Pinpoint the cell where the given text exists, returning its (X, Y) midpoint coordinate. 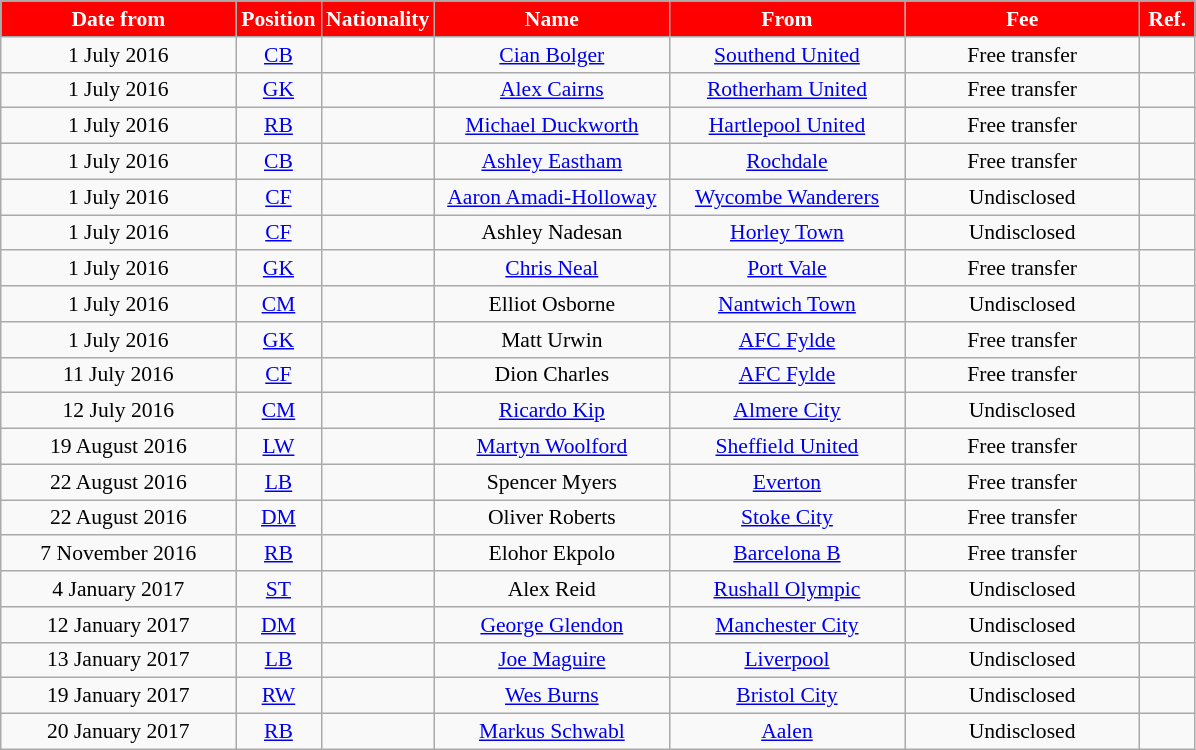
Spencer Myers (552, 482)
Wes Burns (552, 696)
Wycombe Wanderers (786, 197)
20 January 2017 (118, 732)
Liverpool (786, 660)
Rushall Olympic (786, 589)
Alex Cairns (552, 90)
Ref. (1168, 19)
Joe Maguire (552, 660)
Elliot Osborne (552, 304)
Nationality (378, 19)
RW (278, 696)
Sheffield United (786, 447)
Ashley Eastham (552, 162)
Ricardo Kip (552, 411)
Barcelona B (786, 554)
19 August 2016 (118, 447)
Almere City (786, 411)
George Glendon (552, 625)
Position (278, 19)
Port Vale (786, 269)
Aalen (786, 732)
Chris Neal (552, 269)
12 January 2017 (118, 625)
Cian Bolger (552, 55)
Martyn Woolford (552, 447)
Dion Charles (552, 375)
Fee (1022, 19)
11 July 2016 (118, 375)
Everton (786, 482)
Aaron Amadi-Holloway (552, 197)
From (786, 19)
7 November 2016 (118, 554)
Rochdale (786, 162)
ST (278, 589)
Nantwich Town (786, 304)
Manchester City (786, 625)
Rotherham United (786, 90)
4 January 2017 (118, 589)
Southend United (786, 55)
Horley Town (786, 233)
19 January 2017 (118, 696)
Date from (118, 19)
Ashley Nadesan (552, 233)
Michael Duckworth (552, 126)
13 January 2017 (118, 660)
Bristol City (786, 696)
Name (552, 19)
LW (278, 447)
Alex Reid (552, 589)
Stoke City (786, 518)
Markus Schwabl (552, 732)
Elohor Ekpolo (552, 554)
Hartlepool United (786, 126)
Matt Urwin (552, 340)
Oliver Roberts (552, 518)
12 July 2016 (118, 411)
